Determine the [X, Y] coordinate at the center of the cell enclosing the given text.  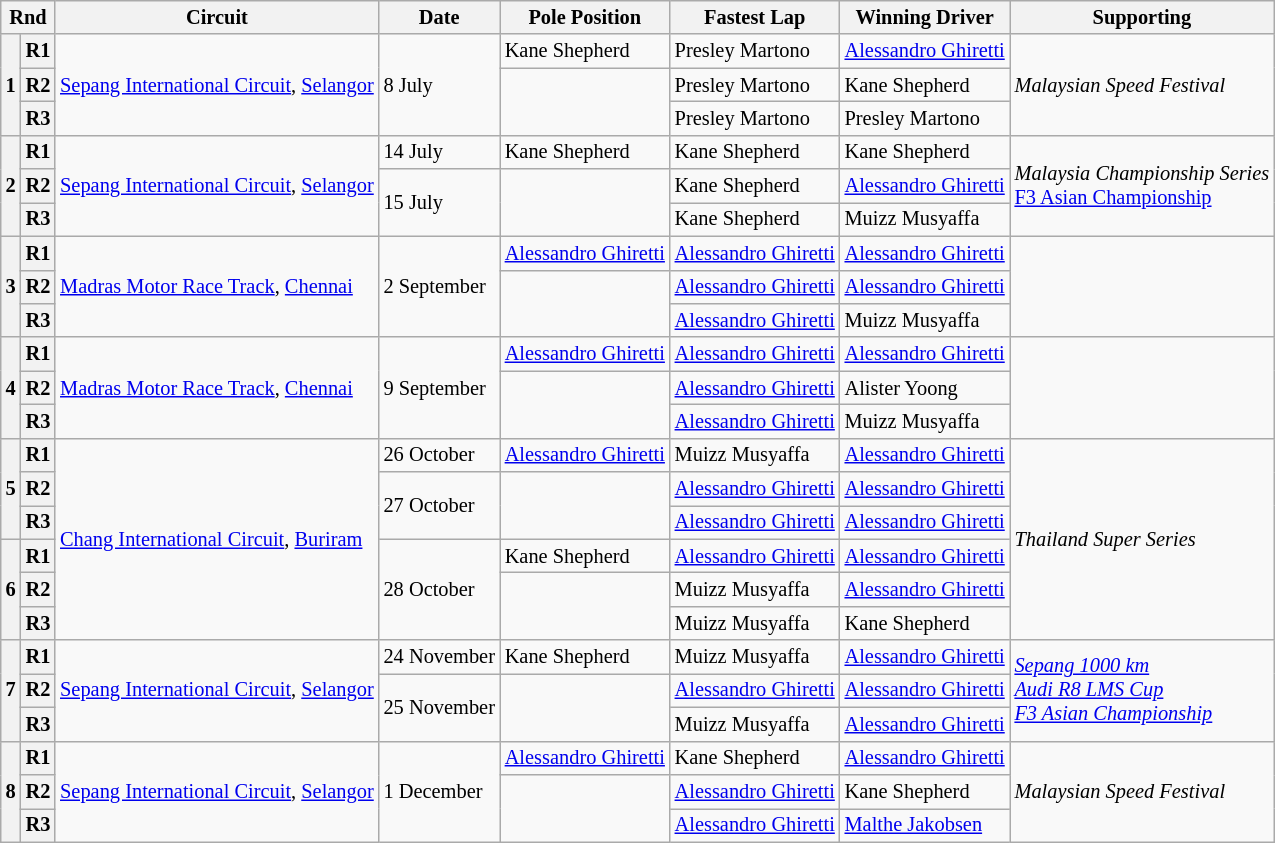
26 October [440, 455]
Circuit [216, 17]
Winning Driver [925, 17]
9 September [440, 388]
Malthe Jakobsen [925, 825]
24 November [440, 657]
Malaysia Championship SeriesF3 Asian Championship [1142, 186]
Chang International Circuit, Buriram [216, 539]
3 [11, 286]
Thailand Super Series [1142, 539]
Fastest Lap [755, 17]
28 October [440, 590]
Sepang 1000 kmAudi R8 LMS CupF3 Asian Championship [1142, 690]
7 [11, 690]
15 July [440, 202]
2 [11, 186]
5 [11, 488]
6 [11, 590]
8 July [440, 84]
2 September [440, 286]
Rnd [28, 17]
25 November [440, 706]
1 December [440, 792]
Date [440, 17]
Alister Yoong [925, 388]
Pole Position [585, 17]
14 July [440, 152]
27 October [440, 506]
1 [11, 84]
8 [11, 792]
Supporting [1142, 17]
4 [11, 388]
